Output the (x, y) coordinate of the center of the cell containing the given text.  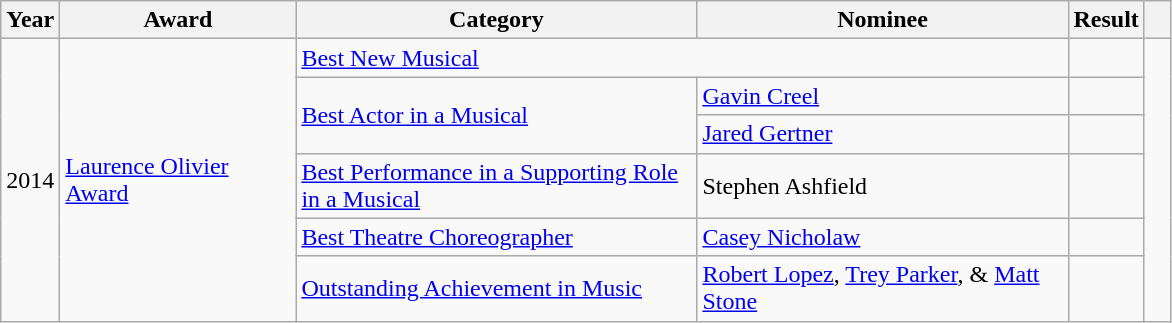
Year (30, 20)
Category (496, 20)
Award (178, 20)
Outstanding Achievement in Music (496, 288)
Jared Gertner (882, 134)
2014 (30, 180)
Best Theatre Choreographer (496, 237)
Best Actor in a Musical (496, 115)
Result (1106, 20)
Best New Musical (682, 58)
Best Performance in a Supporting Role in a Musical (496, 186)
Gavin Creel (882, 96)
Robert Lopez, Trey Parker, & Matt Stone (882, 288)
Casey Nicholaw (882, 237)
Stephen Ashfield (882, 186)
Nominee (882, 20)
Laurence Olivier Award (178, 180)
